Search for the cell housing the specified text and yield its [X, Y] center coordinate. 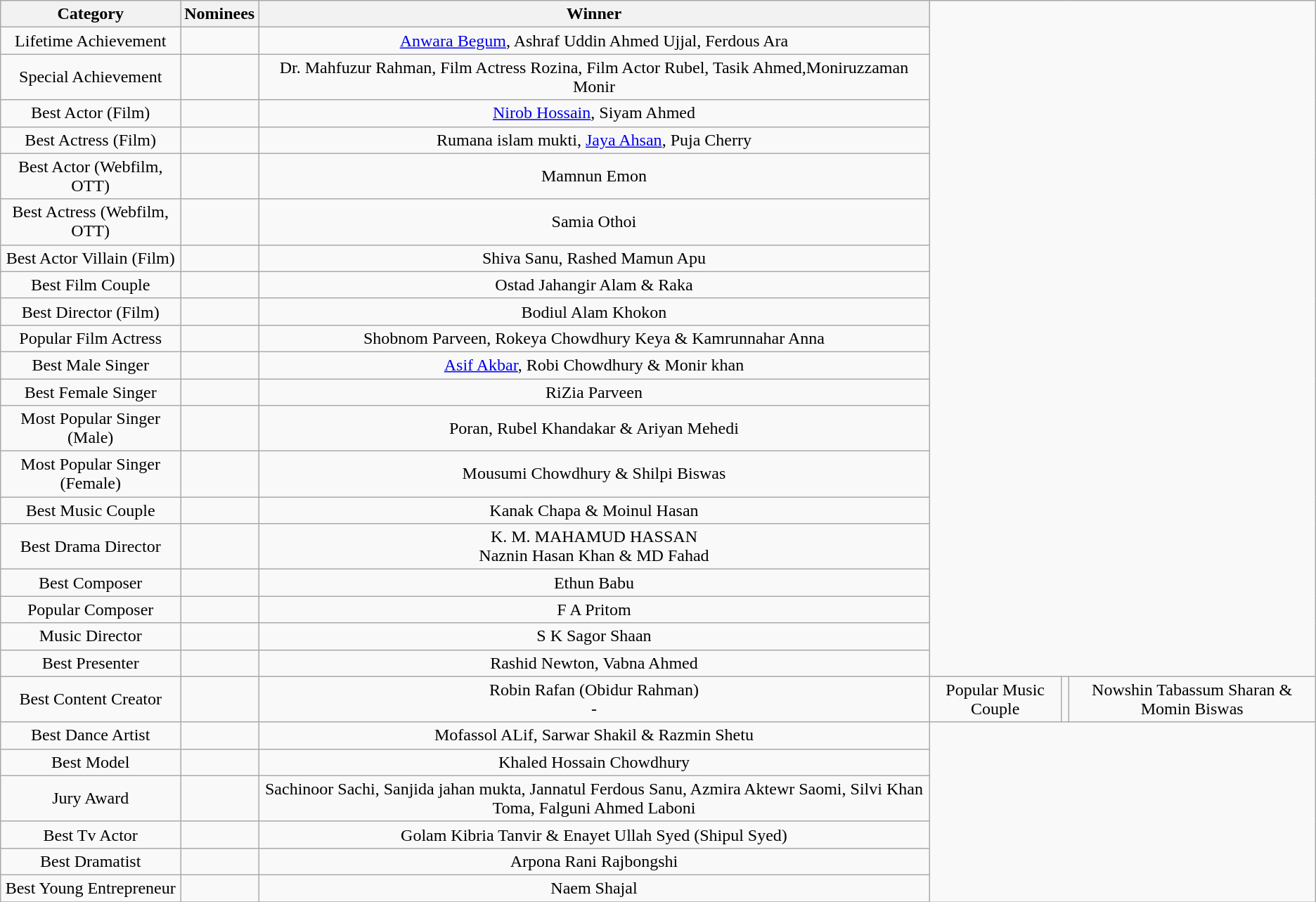
Asif Akbar, Robi Chowdhury & Monir khan [595, 365]
K. M. MAHAMUD HASSANNaznin Hasan Khan & MD Fahad [595, 547]
Best Female Singer [91, 392]
Most Popular Singer (Male) [91, 429]
Best Male Singer [91, 365]
S K Sagor Shaan [595, 636]
Best Young Entrepreneur [91, 888]
Music Director [91, 636]
Arpona Rani Rajbongshi [595, 861]
Nirob Hossain, Siyam Ahmed [595, 113]
Popular Composer [91, 610]
Mofassol ALif, Sarwar Shakil & Razmin Shetu [595, 735]
Best Actress (Webfilm, OTT) [91, 222]
Shobnom Parveen, Rokeya Chowdhury Keya & Kamrunnahar Anna [595, 338]
Shiva Sanu, Rashed Mamun Apu [595, 258]
Best Content Creator [91, 699]
Khaled Hossain Chowdhury [595, 762]
Best Dramatist [91, 861]
Best Actress (Film) [91, 140]
Popular Film Actress [91, 338]
Best Film Couple [91, 285]
Sachinoor Sachi, Sanjida jahan mukta, Jannatul Ferdous Sanu, Azmira Aktewr Saomi, Silvi Khan Toma, Falguni Ahmed Laboni [595, 799]
Nowshin Tabassum Sharan & Momin Biswas [1192, 699]
Popular Music Couple [995, 699]
Best Music Couple [91, 510]
Jury Award [91, 799]
Mamnun Emon [595, 176]
Poran, Rubel Khandakar & Ariyan Mehedi [595, 429]
Best Model [91, 762]
Kanak Chapa & Moinul Hasan [595, 510]
Naem Shajal [595, 888]
Winner [595, 14]
Dr. Mahfuzur Rahman, Film Actress Rozina, Film Actor Rubel, Tasik Ahmed,Moniruzzaman Monir [595, 77]
Rumana islam mukti, Jaya Ahsan, Puja Cherry [595, 140]
Best Actor (Film) [91, 113]
Best Dance Artist [91, 735]
Best Composer [91, 583]
Ethun Babu [595, 583]
Best Actor Villain (Film) [91, 258]
Mousumi Chowdhury & Shilpi Biswas [595, 474]
Best Presenter [91, 663]
Lifetime Achievement [91, 41]
Robin Rafan (Obidur Rahman)- [595, 699]
Samia Othoi [595, 222]
Best Drama Director [91, 547]
F A Pritom [595, 610]
Most Popular Singer (Female) [91, 474]
Nominees [219, 14]
Best Tv Actor [91, 835]
Ostad Jahangir Alam & Raka [595, 285]
RiZia Parveen [595, 392]
Anwara Begum, Ashraf Uddin Ahmed Ujjal, Ferdous Ara [595, 41]
Category [91, 14]
Special Achievement [91, 77]
Best Director (Film) [91, 311]
Bodiul Alam Khokon [595, 311]
Rashid Newton, Vabna Ahmed [595, 663]
Golam Kibria Tanvir & Enayet Ullah Syed (Shipul Syed) [595, 835]
Best Actor (Webfilm, OTT) [91, 176]
